Output the (x, y) coordinate of the center of the cell containing the given text.  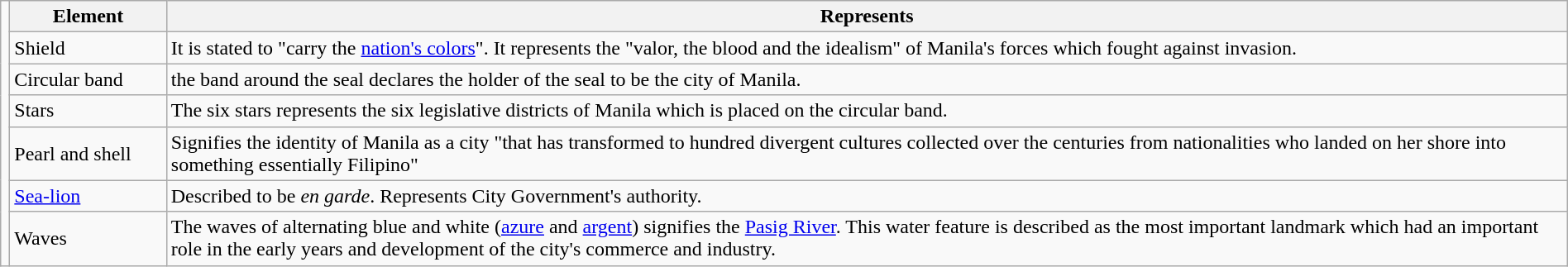
Pearl and shell (88, 154)
Stars (88, 111)
It is stated to "carry the nation's colors". It represents the "valor, the blood and the idealism" of Manila's forces which fought against invasion. (867, 48)
Element (88, 17)
Shield (88, 48)
The six stars represents the six legislative districts of Manila which is placed on the circular band. (867, 111)
Sea-lion (88, 196)
Represents (867, 17)
Waves (88, 238)
Described to be en garde. Represents City Government's authority. (867, 196)
the band around the seal declares the holder of the seal to be the city of Manila. (867, 79)
Circular band (88, 79)
